Extract the [x, y] coordinate from the center of the cell holding the provided text.  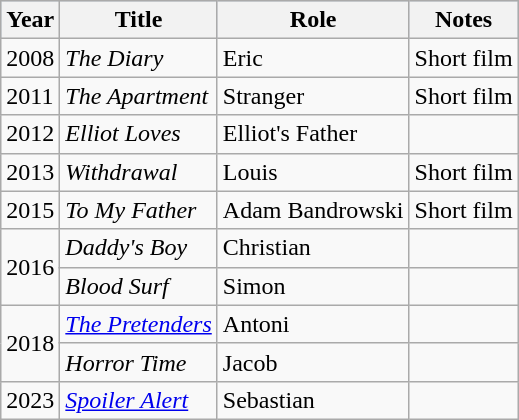
Jacob [313, 362]
2015 [30, 210]
Withdrawal [138, 172]
Eric [313, 58]
Blood Surf [138, 286]
Louis [313, 172]
2011 [30, 96]
Horror Time [138, 362]
2012 [30, 134]
Stranger [313, 96]
Sebastian [313, 400]
Christian [313, 248]
Elliot Loves [138, 134]
The Apartment [138, 96]
Spoiler Alert [138, 400]
2013 [30, 172]
Antoni [313, 324]
Notes [464, 20]
2008 [30, 58]
2023 [30, 400]
The Pretenders [138, 324]
2018 [30, 343]
Simon [313, 286]
2016 [30, 267]
Year [30, 20]
To My Father [138, 210]
Adam Bandrowski [313, 210]
Daddy's Boy [138, 248]
Elliot's Father [313, 134]
Role [313, 20]
The Diary [138, 58]
Title [138, 20]
